Scan for the cell matching the given text and deliver its [x, y] coordinate at center. 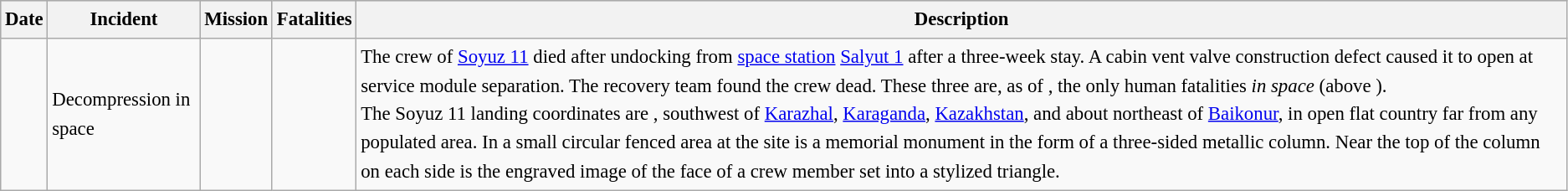
Description [962, 20]
Mission [236, 20]
Incident [124, 20]
Fatalities [314, 20]
Decompression in space [124, 115]
Date [24, 20]
